From the cell containing the given text, extract its center point as [X, Y] coordinate. 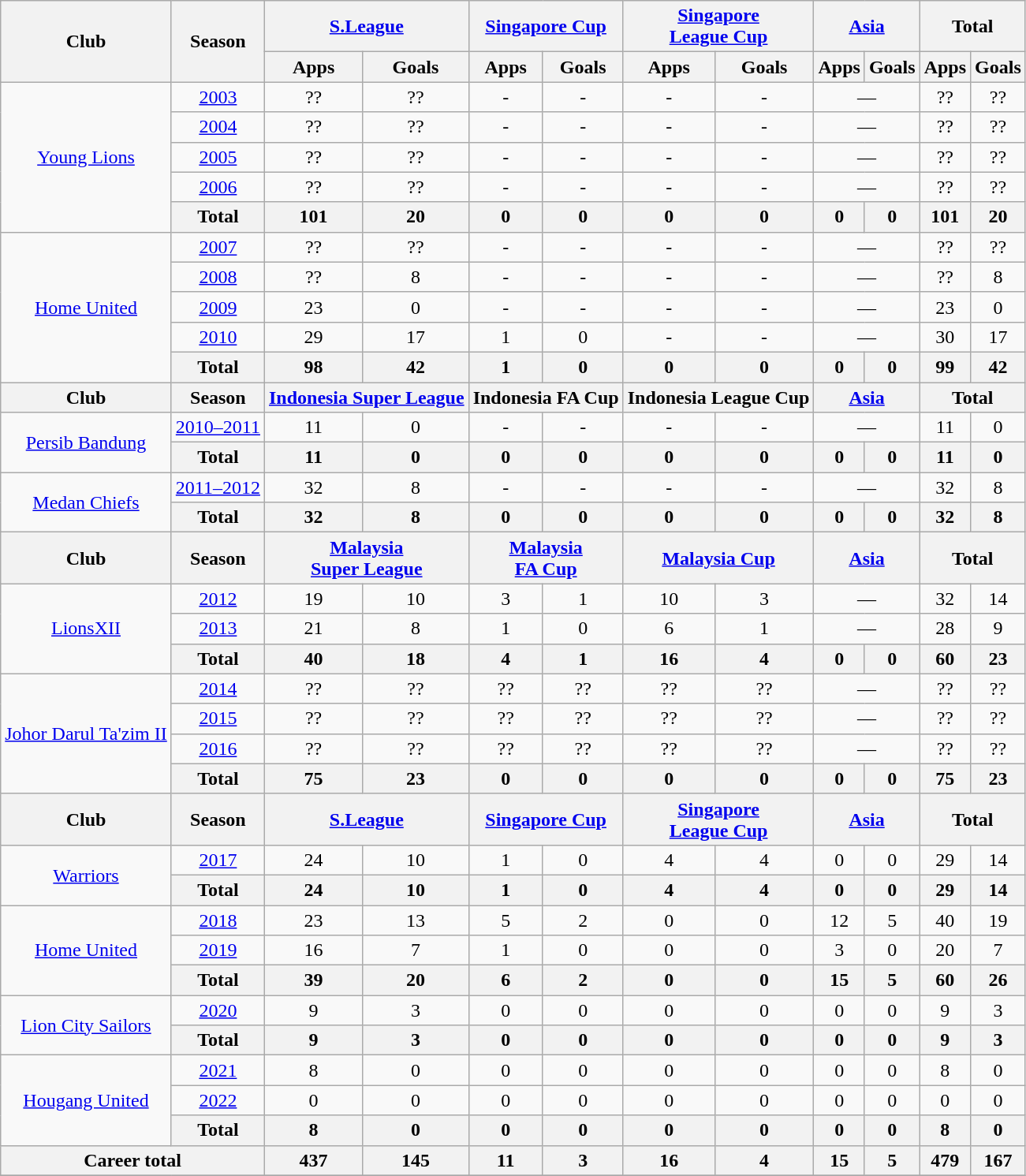
21 [313, 629]
479 [945, 1160]
2019 [218, 950]
13 [416, 920]
167 [998, 1160]
2009 [218, 307]
Hougang United [87, 1100]
2022 [218, 1100]
Young Lions [87, 157]
2018 [218, 920]
Warriors [87, 875]
98 [313, 367]
MalaysiaFA Cup [546, 558]
39 [313, 980]
2005 [218, 157]
2013 [218, 629]
2008 [218, 277]
2021 [218, 1070]
MalaysiaSuper League [366, 558]
Indonesia FA Cup [546, 397]
2010–2011 [218, 427]
2007 [218, 247]
12 [839, 920]
28 [945, 629]
Indonesia Super League [366, 397]
2015 [218, 719]
Persib Bandung [87, 442]
Medan Chiefs [87, 502]
2017 [218, 860]
LionsXII [87, 629]
Indonesia League Cup [718, 397]
2004 [218, 127]
2014 [218, 689]
Johor Darul Ta'zim II [87, 734]
2020 [218, 1010]
2016 [218, 749]
2006 [218, 187]
26 [998, 980]
2003 [218, 97]
Career total [132, 1160]
2010 [218, 337]
30 [945, 337]
99 [945, 367]
437 [313, 1160]
Malaysia Cup [718, 558]
145 [416, 1160]
2011–2012 [218, 487]
18 [416, 659]
2012 [218, 599]
Lion City Sailors [87, 1025]
